From the cell containing the given text, extract its center point as [x, y] coordinate. 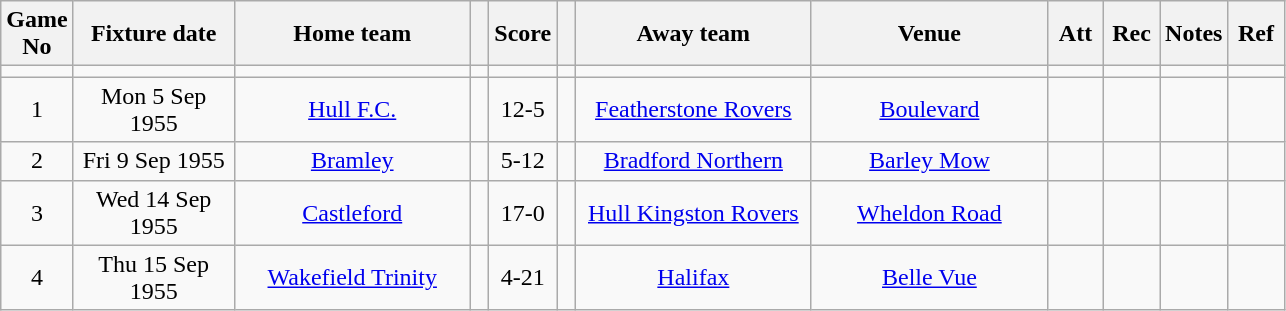
Bradford Northern [693, 161]
Barley Mow [929, 161]
Notes [1194, 34]
Wed 14 Sep 1955 [154, 212]
Away team [693, 34]
Score [523, 34]
Belle Vue [929, 278]
Halifax [693, 278]
5-12 [523, 161]
4-21 [523, 278]
Wakefield Trinity [352, 278]
Att [1075, 34]
17-0 [523, 212]
Fri 9 Sep 1955 [154, 161]
Thu 15 Sep 1955 [154, 278]
12-5 [523, 110]
4 [37, 278]
Boulevard [929, 110]
Mon 5 Sep 1955 [154, 110]
Hull Kingston Rovers [693, 212]
Rec [1132, 34]
1 [37, 110]
Wheldon Road [929, 212]
Game No [37, 34]
2 [37, 161]
Home team [352, 34]
Fixture date [154, 34]
Hull F.C. [352, 110]
Bramley [352, 161]
Castleford [352, 212]
3 [37, 212]
Ref [1256, 34]
Venue [929, 34]
Featherstone Rovers [693, 110]
